Capture the cell that displays the provided text and extract its [x, y] central coordinate. 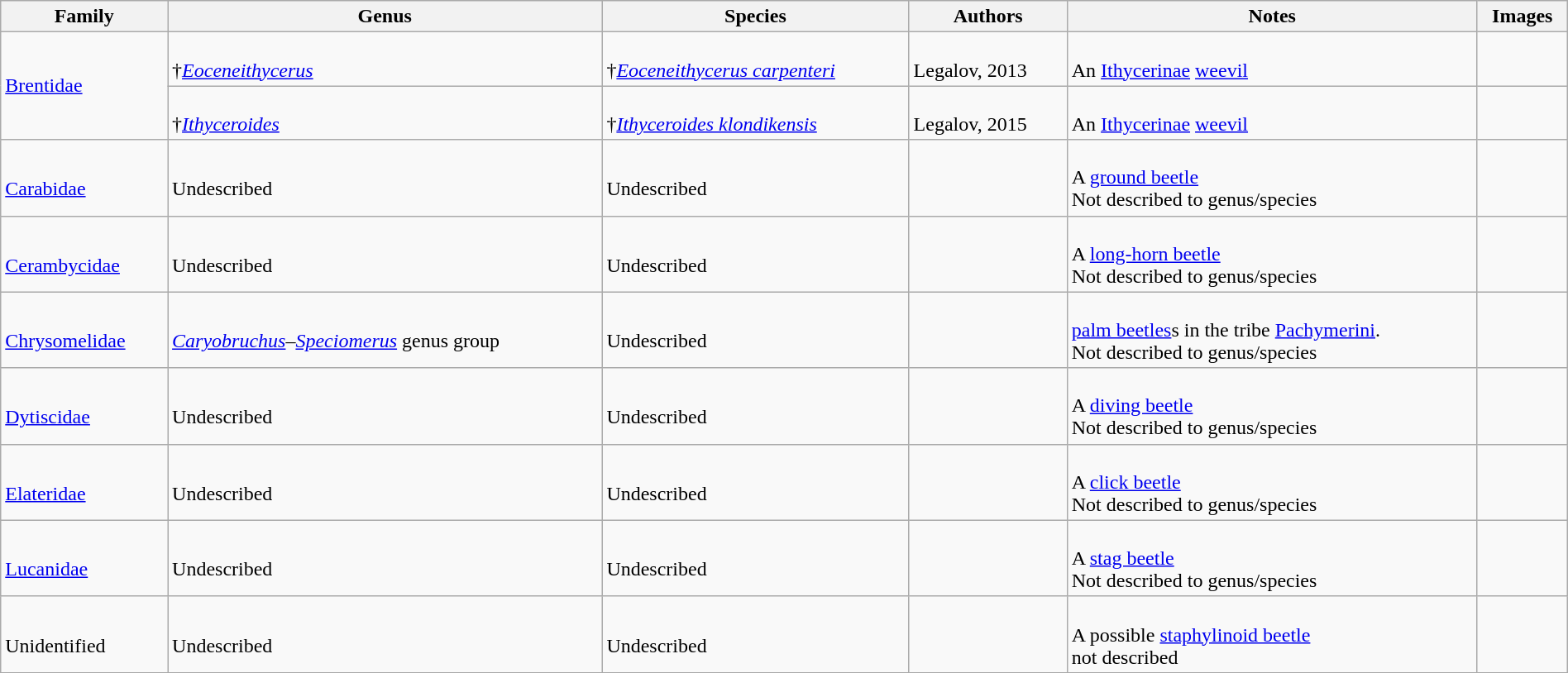
Brentidae [84, 86]
†Ithyceroides klondikensis [756, 112]
Legalov, 2013 [987, 60]
Legalov, 2015 [987, 112]
A stag beetleNot described to genus/species [1272, 558]
Caryobruchus–Speciomerus genus group [385, 330]
Genus [385, 17]
A ground beetleNot described to genus/species [1272, 178]
Elateridae [84, 482]
Chrysomelidae [84, 330]
palm beetless in the tribe Pachymerini. Not described to genus/species [1272, 330]
Dytiscidae [84, 406]
Unidentified [84, 634]
A click beetleNot described to genus/species [1272, 482]
Images [1522, 17]
Carabidae [84, 178]
Cerambycidae [84, 254]
†Eoceneithycerus [385, 60]
Lucanidae [84, 558]
Notes [1272, 17]
Species [756, 17]
A possible staphylinoid beetle not described [1272, 634]
†Ithyceroides [385, 112]
†Eoceneithycerus carpenteri [756, 60]
Authors [987, 17]
Family [84, 17]
A diving beetleNot described to genus/species [1272, 406]
A long-horn beetleNot described to genus/species [1272, 254]
